Detect which cell encompasses the target text, then output its (X, Y) center coordinate. 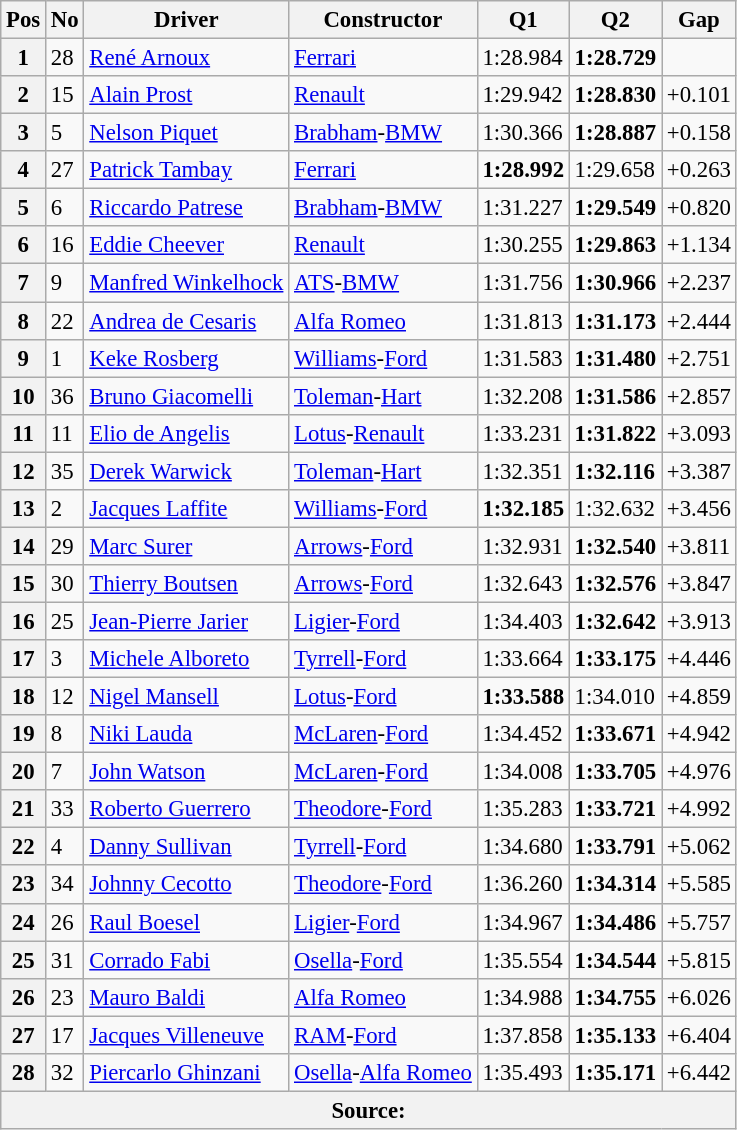
Q1 (523, 20)
No (65, 20)
John Watson (186, 772)
Piercarlo Ghinzani (186, 1073)
1:33.721 (615, 809)
+2.237 (700, 283)
Osella-Ford (383, 960)
+2.751 (700, 358)
14 (24, 546)
+0.263 (700, 170)
+4.446 (700, 659)
1:32.540 (615, 546)
+1.134 (700, 245)
1:30.255 (523, 245)
24 (24, 922)
+4.942 (700, 734)
+4.859 (700, 697)
1:31.756 (523, 283)
+0.101 (700, 95)
Patrick Tambay (186, 170)
1:35.493 (523, 1073)
Marc Surer (186, 546)
+3.387 (700, 471)
+5.815 (700, 960)
Constructor (383, 20)
1:34.314 (615, 885)
Eddie Cheever (186, 245)
RAM-Ford (383, 1035)
1:29.863 (615, 245)
1:28.729 (615, 58)
1:30.966 (615, 283)
1:33.671 (615, 734)
1:33.588 (523, 697)
+3.093 (700, 433)
+6.442 (700, 1073)
1:32.632 (615, 509)
Nelson Piquet (186, 133)
1:32.576 (615, 584)
35 (65, 471)
Gap (700, 20)
1:34.544 (615, 960)
1:34.008 (523, 772)
Bruno Giacomelli (186, 396)
+2.857 (700, 396)
1:37.858 (523, 1035)
1:32.931 (523, 546)
1:34.988 (523, 997)
1:31.480 (615, 358)
Michele Alboreto (186, 659)
1:32.643 (523, 584)
+0.820 (700, 208)
Keke Rosberg (186, 358)
Johnny Cecotto (186, 885)
+3.456 (700, 509)
Elio de Angelis (186, 433)
1:34.452 (523, 734)
Driver (186, 20)
+6.026 (700, 997)
+5.757 (700, 922)
1:32.642 (615, 621)
20 (24, 772)
Lotus-Ford (383, 697)
Jean-Pierre Jarier (186, 621)
+5.585 (700, 885)
Thierry Boutsen (186, 584)
+0.158 (700, 133)
1:33.664 (523, 659)
Jacques Laffite (186, 509)
Lotus-Renault (383, 433)
ATS-BMW (383, 283)
33 (65, 809)
18 (24, 697)
1:31.586 (615, 396)
1:32.351 (523, 471)
1:28.984 (523, 58)
32 (65, 1073)
1:29.658 (615, 170)
Source: (369, 1110)
36 (65, 396)
21 (24, 809)
+5.062 (700, 847)
+3.811 (700, 546)
1:30.366 (523, 133)
Alain Prost (186, 95)
+2.444 (700, 321)
Manfred Winkelhock (186, 283)
Pos (24, 20)
1:29.549 (615, 208)
Corrado Fabi (186, 960)
+3.847 (700, 584)
31 (65, 960)
+3.913 (700, 621)
1:34.403 (523, 621)
30 (65, 584)
1:36.260 (523, 885)
+4.992 (700, 809)
Andrea de Cesaris (186, 321)
1:29.942 (523, 95)
1:28.992 (523, 170)
Riccardo Patrese (186, 208)
1:35.283 (523, 809)
1:33.705 (615, 772)
+4.976 (700, 772)
1:31.173 (615, 321)
13 (24, 509)
1:34.755 (615, 997)
Danny Sullivan (186, 847)
Roberto Guerrero (186, 809)
1:33.231 (523, 433)
1:32.116 (615, 471)
1:34.680 (523, 847)
1:34.010 (615, 697)
Nigel Mansell (186, 697)
19 (24, 734)
Raul Boesel (186, 922)
Jacques Villeneuve (186, 1035)
1:31.583 (523, 358)
1:34.486 (615, 922)
Mauro Baldi (186, 997)
29 (65, 546)
1:31.227 (523, 208)
1:32.208 (523, 396)
10 (24, 396)
+6.404 (700, 1035)
1:35.554 (523, 960)
René Arnoux (186, 58)
1:35.133 (615, 1035)
Q2 (615, 20)
1:32.185 (523, 509)
1:31.822 (615, 433)
1:31.813 (523, 321)
Niki Lauda (186, 734)
1:33.175 (615, 659)
Osella-Alfa Romeo (383, 1073)
1:34.967 (523, 922)
1:33.791 (615, 847)
1:35.171 (615, 1073)
Derek Warwick (186, 471)
1:28.887 (615, 133)
34 (65, 885)
1:28.830 (615, 95)
